Find where the given text appears and provide that cell's center as [x, y] coordinate. 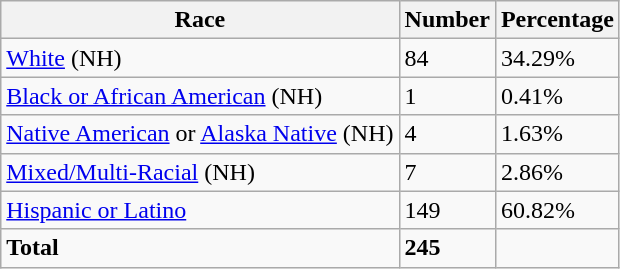
7 [447, 172]
Hispanic or Latino [200, 210]
34.29% [557, 58]
White (NH) [200, 58]
4 [447, 134]
1 [447, 96]
1.63% [557, 134]
Mixed/Multi-Racial (NH) [200, 172]
Percentage [557, 20]
Number [447, 20]
60.82% [557, 210]
149 [447, 210]
Total [200, 248]
Black or African American (NH) [200, 96]
84 [447, 58]
Race [200, 20]
2.86% [557, 172]
245 [447, 248]
Native American or Alaska Native (NH) [200, 134]
0.41% [557, 96]
